Return (X, Y) of the center of cell containing provided text 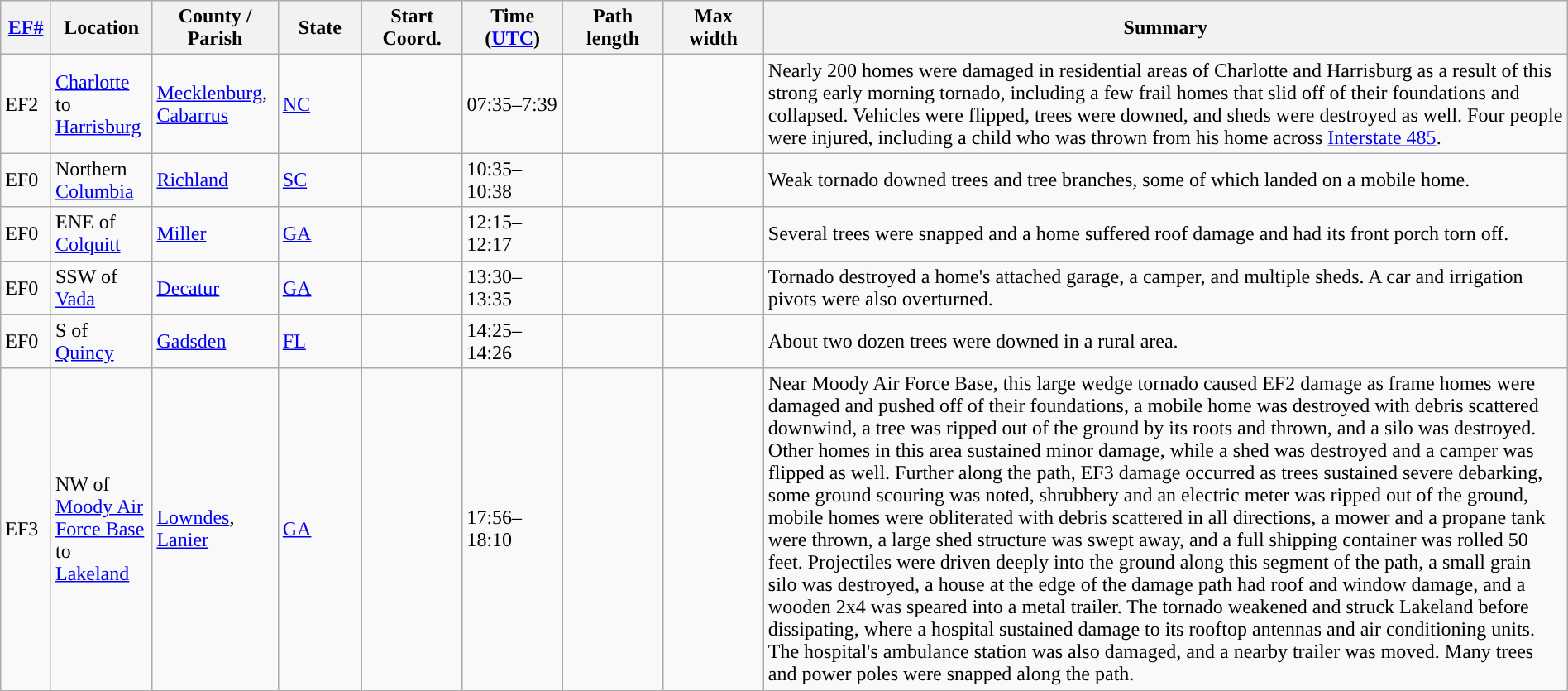
FL (319, 341)
17:56–18:10 (513, 530)
07:35–7:39 (513, 104)
EF2 (26, 104)
Northern Columbia (101, 180)
EF3 (26, 530)
Several trees were snapped and a home suffered roof damage and had its front porch torn off. (1165, 233)
About two dozen trees were downed in a rural area. (1165, 341)
12:15–12:17 (513, 233)
Time (UTC) (513, 28)
ENE of Colquitt (101, 233)
Richland (215, 180)
Summary (1165, 28)
Miller (215, 233)
14:25–14:26 (513, 341)
EF# (26, 28)
SC (319, 180)
Gadsden (215, 341)
Location (101, 28)
County / Parish (215, 28)
Tornado destroyed a home's attached garage, a camper, and multiple sheds. A car and irrigation pivots were also overturned. (1165, 288)
10:35–10:38 (513, 180)
Lowndes, Lanier (215, 530)
S of Quincy (101, 341)
Start Coord. (412, 28)
SSW of Vada (101, 288)
NW of Moody Air Force Base to Lakeland (101, 530)
Decatur (215, 288)
Charlotte to Harrisburg (101, 104)
Weak tornado downed trees and tree branches, some of which landed on a mobile home. (1165, 180)
Path length (612, 28)
13:30–13:35 (513, 288)
Mecklenburg, Cabarrus (215, 104)
State (319, 28)
Max width (713, 28)
NC (319, 104)
